Extract the (x, y) coordinate from the center of the cell holding the provided text.  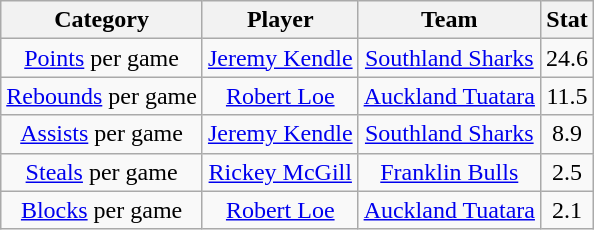
Stat (566, 20)
Franklin Bulls (449, 172)
Rickey McGill (280, 172)
Team (449, 20)
2.5 (566, 172)
11.5 (566, 96)
Blocks per game (102, 210)
2.1 (566, 210)
8.9 (566, 134)
Steals per game (102, 172)
Rebounds per game (102, 96)
Player (280, 20)
24.6 (566, 58)
Category (102, 20)
Points per game (102, 58)
Assists per game (102, 134)
